Capture the cell that displays the provided text and extract its [x, y] central coordinate. 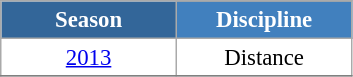
Season [89, 20]
2013 [89, 58]
Distance [264, 58]
Discipline [264, 20]
